Capture the cell that displays the provided text and extract its (x, y) central coordinate. 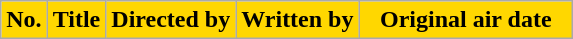
Title (76, 20)
No. (24, 20)
Written by (298, 20)
Original air date (466, 20)
Directed by (171, 20)
